Output the (x, y) coordinate of the center of the cell containing the given text.  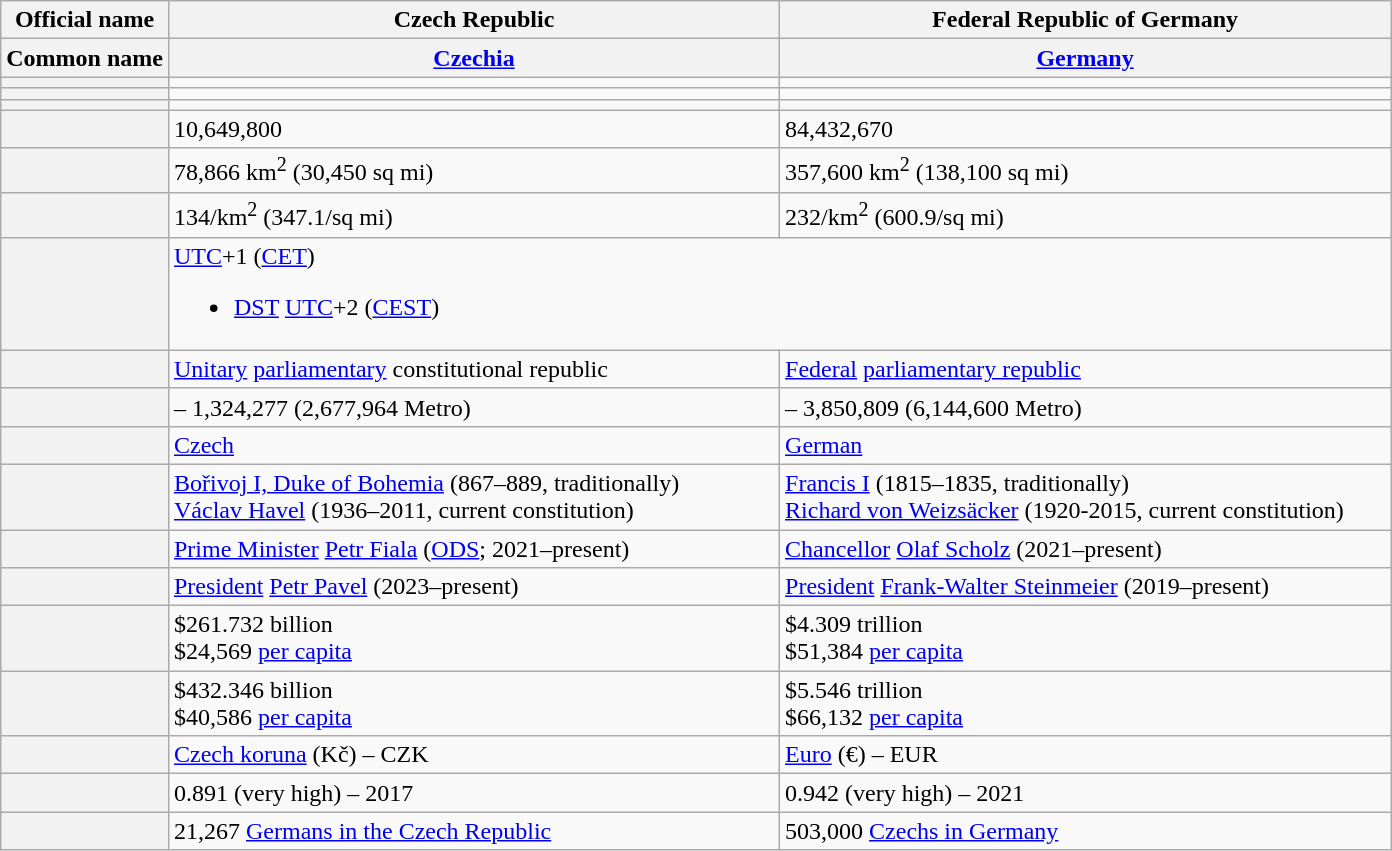
Common name (85, 58)
– 1,324,277 (2,677,964 Metro) (474, 407)
Bořivoj I, Duke of Bohemia (867–889, traditionally)Václav Havel (1936–2011, current constitution) (474, 496)
Euro (€) – EUR (1086, 755)
– 3,850,809 (6,144,600 Metro) (1086, 407)
357,600 km2 (138,100 sq mi) (1086, 170)
134/km2 (347.1/sq mi) (474, 216)
President Frank-Walter Steinmeier (2019–present) (1086, 587)
Chancellor Olaf Scholz (2021–present) (1086, 549)
Francis I (1815–1835, traditionally)Richard von Weizsäcker (1920-2015, current constitution) (1086, 496)
78,866 km2 (30,450 sq mi) (474, 170)
Unitary parliamentary constitutional republic (474, 369)
$5.546 trillion$66,132 per capita (1086, 704)
$4.309 trillion$51,384 per capita (1086, 638)
0.942 (very high) – 2021 (1086, 793)
232/km2 (600.9/sq mi) (1086, 216)
Federal Republic of Germany (1086, 20)
UTC+1 (CET)DST UTC+2 (CEST) (779, 294)
Czech (474, 445)
Czech Republic (474, 20)
Federal parliamentary republic (1086, 369)
$432.346 billion$40,586 per capita (474, 704)
21,267 Germans in the Czech Republic (474, 831)
10,649,800 (474, 129)
503,000 Czechs in Germany (1086, 831)
President Petr Pavel (2023–present) (474, 587)
$261.732 billion$24,569 per capita (474, 638)
0.891 (very high) – 2017 (474, 793)
84,432,670 (1086, 129)
Czechia (474, 58)
German (1086, 445)
Germany (1086, 58)
Prime Minister Petr Fiala (ODS; 2021–present) (474, 549)
Official name (85, 20)
Czech koruna (Kč) – CZK (474, 755)
